Provide the (X, Y) coordinate of the cell's center where the given text is located.  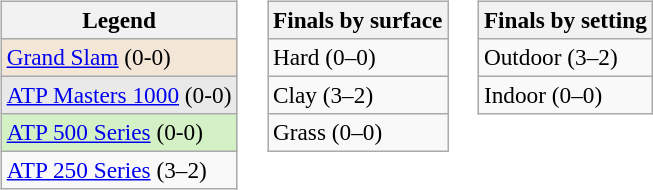
ATP 250 Series (3–2) (119, 171)
ATP Masters 1000 (0-0) (119, 95)
Finals by setting (566, 20)
Grand Slam (0-0) (119, 57)
Outdoor (3–2) (566, 57)
ATP 500 Series (0-0) (119, 133)
Hard (0–0) (358, 57)
Clay (3–2) (358, 95)
Finals by surface (358, 20)
Grass (0–0) (358, 133)
Indoor (0–0) (566, 95)
Legend (119, 20)
